For the text-containing cell, return its midpoint in [X, Y] coordinate format. 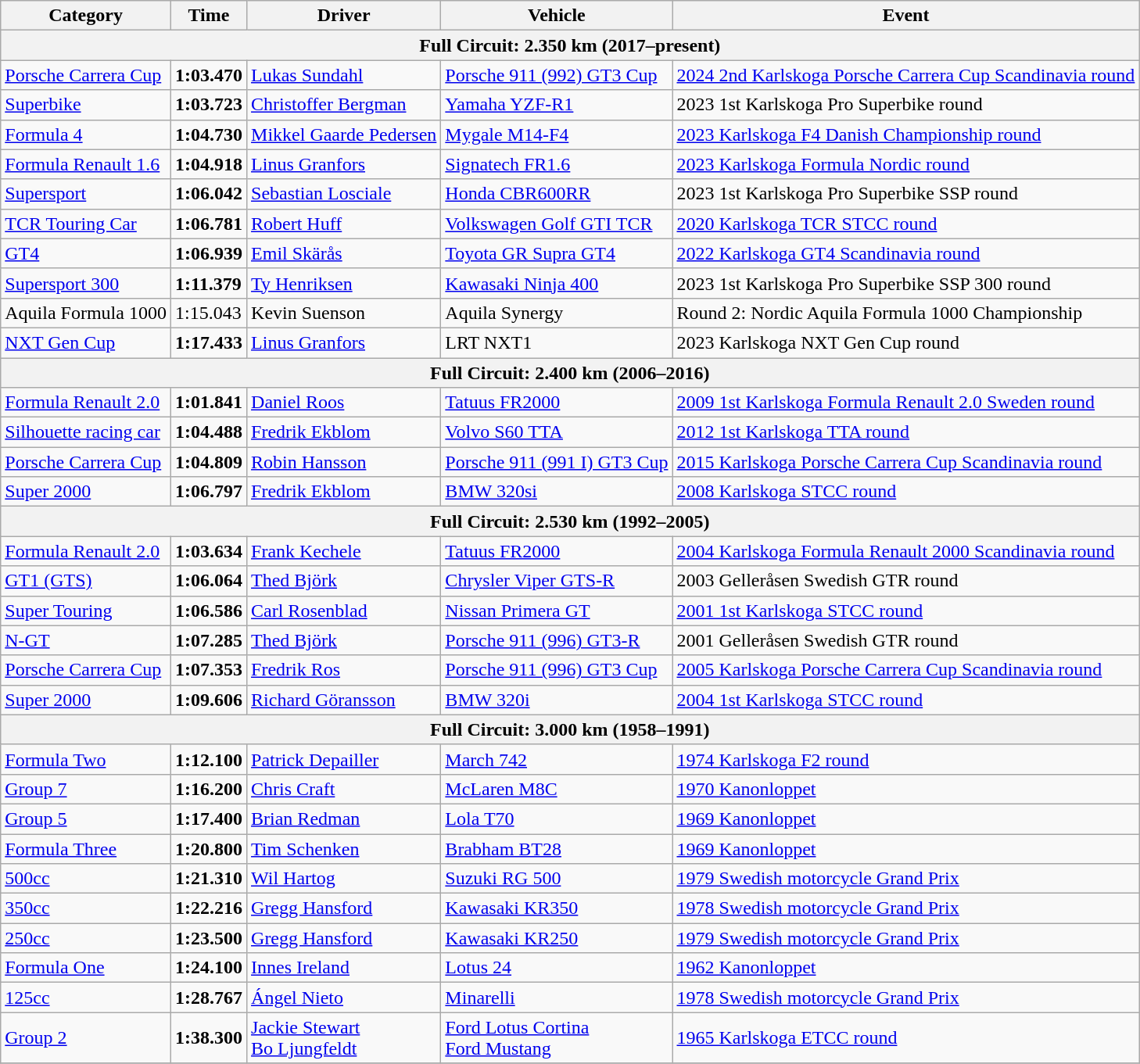
Kawasaki Ninja 400 [557, 283]
1:06.781 [208, 224]
1:07.353 [208, 670]
2022 Karlskoga GT4 Scandinavia round [905, 253]
Innes Ireland [344, 968]
Toyota GR Supra GT4 [557, 253]
Chrysler Viper GTS-R [557, 581]
1:03.723 [208, 105]
1:20.800 [208, 848]
March 742 [557, 759]
Event [905, 16]
1:01.841 [208, 403]
1:04.730 [208, 134]
250cc [86, 938]
Supersport [86, 194]
2001 1st Karlskoga STCC round [905, 611]
1:06.042 [208, 194]
Time [208, 16]
1:15.043 [208, 313]
Supersport 300 [86, 283]
Volkswagen Golf GTI TCR [557, 224]
Mygale M14-F4 [557, 134]
Robin Hansson [344, 462]
Signatech FR1.6 [557, 164]
2012 1st Karlskoga TTA round [905, 432]
Ford Lotus CortinaFord Mustang [557, 1038]
Aquila Synergy [557, 313]
LRT NXT1 [557, 342]
1962 Kanonloppet [905, 968]
Porsche 911 (996) GT3 Cup [557, 670]
1:28.767 [208, 998]
Emil Skärås [344, 253]
Sebastian Losciale [344, 194]
Formula One [86, 968]
1:03.634 [208, 551]
1:12.100 [208, 759]
BMW 320si [557, 492]
Ty Henriksen [344, 283]
Chris Craft [344, 789]
1:11.379 [208, 283]
1:16.200 [208, 789]
Minarelli [557, 998]
1:17.400 [208, 819]
2023 1st Karlskoga Pro Superbike SSP round [905, 194]
Formula Three [86, 848]
Full Circuit: 2.350 km (2017–present) [570, 45]
Carl Rosenblad [344, 611]
Full Circuit: 3.000 km (1958–1991) [570, 729]
Formula Renault 1.6 [86, 164]
Category [86, 16]
TCR Touring Car [86, 224]
Porsche 911 (991 I) GT3 Cup [557, 462]
Ángel Nieto [344, 998]
1974 Karlskoga F2 round [905, 759]
1:23.500 [208, 938]
Tim Schenken [344, 848]
GT4 [86, 253]
Wil Hartog [344, 879]
1:04.488 [208, 432]
Suzuki RG 500 [557, 879]
Brian Redman [344, 819]
Super Touring [86, 611]
Superbike [86, 105]
Nissan Primera GT [557, 611]
Robert Huff [344, 224]
1:06.939 [208, 253]
GT1 (GTS) [86, 581]
Lotus 24 [557, 968]
2023 Karlskoga F4 Danish Championship round [905, 134]
Formula 4 [86, 134]
Richard Göransson [344, 700]
1:17.433 [208, 342]
2020 Karlskoga TCR STCC round [905, 224]
2003 Gelleråsen Swedish GTR round [905, 581]
Fredrik Ros [344, 670]
2015 Karlskoga Porsche Carrera Cup Scandinavia round [905, 462]
Honda CBR600RR [557, 194]
2024 2nd Karlskoga Porsche Carrera Cup Scandinavia round [905, 75]
Daniel Roos [344, 403]
Lola T70 [557, 819]
1:07.285 [208, 640]
1970 Kanonloppet [905, 789]
Jackie StewartBo Ljungfeldt [344, 1038]
1:06.064 [208, 581]
2008 Karlskoga STCC round [905, 492]
Aquila Formula 1000 [86, 313]
1:24.100 [208, 968]
Brabham BT28 [557, 848]
Round 2: Nordic Aquila Formula 1000 Championship [905, 313]
BMW 320i [557, 700]
1:21.310 [208, 879]
2001 Gelleråsen Swedish GTR round [905, 640]
Full Circuit: 2.530 km (1992–2005) [570, 521]
NXT Gen Cup [86, 342]
Christoffer Bergman [344, 105]
1:04.918 [208, 164]
1:09.606 [208, 700]
Porsche 911 (996) GT3-R [557, 640]
1:03.470 [208, 75]
1:06.586 [208, 611]
2005 Karlskoga Porsche Carrera Cup Scandinavia round [905, 670]
Mikkel Gaarde Pedersen [344, 134]
Kawasaki KR250 [557, 938]
125cc [86, 998]
2009 1st Karlskoga Formula Renault 2.0 Sweden round [905, 403]
1:38.300 [208, 1038]
Group 7 [86, 789]
McLaren M8C [557, 789]
2004 Karlskoga Formula Renault 2000 Scandinavia round [905, 551]
Silhouette racing car [86, 432]
Group 5 [86, 819]
2004 1st Karlskoga STCC round [905, 700]
Lukas Sundahl [344, 75]
Full Circuit: 2.400 km (2006–2016) [570, 373]
Porsche 911 (992) GT3 Cup [557, 75]
2023 1st Karlskoga Pro Superbike round [905, 105]
Driver [344, 16]
Kawasaki KR350 [557, 908]
Frank Kechele [344, 551]
2023 Karlskoga NXT Gen Cup round [905, 342]
Group 2 [86, 1038]
2023 1st Karlskoga Pro Superbike SSP 300 round [905, 283]
N-GT [86, 640]
Patrick Depailler [344, 759]
2023 Karlskoga Formula Nordic round [905, 164]
1965 Karlskoga ETCC round [905, 1038]
350cc [86, 908]
Yamaha YZF-R1 [557, 105]
Kevin Suenson [344, 313]
Volvo S60 TTA [557, 432]
Vehicle [557, 16]
1:22.216 [208, 908]
1:06.797 [208, 492]
1:04.809 [208, 462]
Formula Two [86, 759]
500cc [86, 879]
